Capture the cell that displays the provided text and extract its (X, Y) central coordinate. 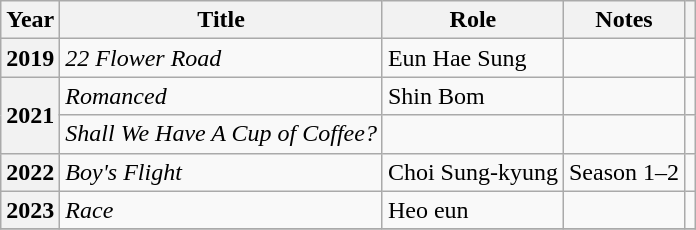
Choi Sung-kyung (472, 172)
Season 1–2 (624, 172)
22 Flower Road (222, 58)
Shall We Have A Cup of Coffee? (222, 134)
Year (30, 20)
Boy's Flight (222, 172)
Shin Bom (472, 96)
2019 (30, 58)
Notes (624, 20)
2021 (30, 115)
2023 (30, 210)
Romanced (222, 96)
Heo eun (472, 210)
Role (472, 20)
Race (222, 210)
Title (222, 20)
Eun Hae Sung (472, 58)
2022 (30, 172)
